Detect which cell encompasses the target text, then output its [x, y] center coordinate. 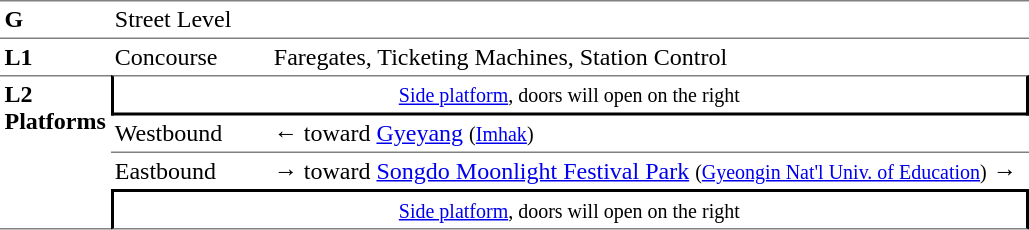
Concourse [190, 57]
L1 [55, 57]
Eastbound [190, 171]
G [55, 20]
→ toward Songdo Moonlight Festival Park (Gyeongin Nat'l Univ. of Education) → [648, 171]
Street Level [190, 20]
Westbound [190, 135]
← toward Gyeyang (Imhak) [648, 135]
Faregates, Ticketing Machines, Station Control [648, 57]
L2Platforms [55, 152]
